Return [x, y] of the center of cell containing provided text 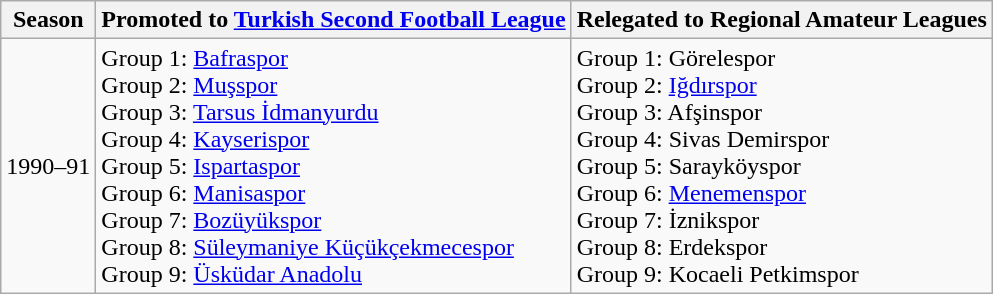
1990–91 [48, 166]
Promoted to Turkish Second Football League [334, 20]
Relegated to Regional Amateur Leagues [782, 20]
Season [48, 20]
